For the text-containing cell, return its midpoint in [X, Y] coordinate format. 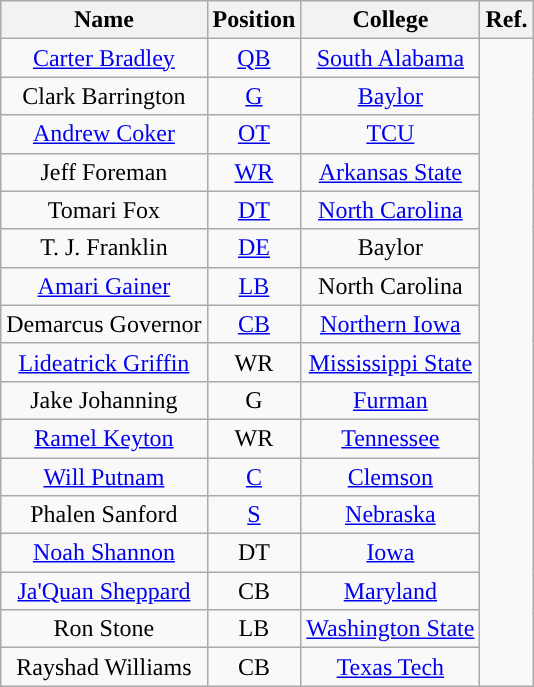
Carter Bradley [104, 58]
Amari Gainer [104, 286]
Iowa [390, 553]
Furman [390, 400]
Northern Iowa [390, 324]
Ref. [506, 20]
Ramel Keyton [104, 438]
Clemson [390, 477]
QB [254, 58]
DE [254, 248]
Jake Johanning [104, 400]
Ja'Quan Sheppard [104, 591]
Washington State [390, 629]
Maryland [390, 591]
Tennessee [390, 438]
College [390, 20]
S [254, 515]
C [254, 477]
Demarcus Governor [104, 324]
Position [254, 20]
Rayshad Williams [104, 667]
TCU [390, 134]
T. J. Franklin [104, 248]
Mississippi State [390, 362]
Name [104, 20]
Arkansas State [390, 172]
Ron Stone [104, 629]
Clark Barrington [104, 96]
Jeff Foreman [104, 172]
OT [254, 134]
Phalen Sanford [104, 515]
Noah Shannon [104, 553]
Lideatrick Griffin [104, 362]
Tomari Fox [104, 210]
Texas Tech [390, 667]
South Alabama [390, 58]
Andrew Coker [104, 134]
Will Putnam [104, 477]
Nebraska [390, 515]
